Scan for the cell matching the given text and deliver its (X, Y) coordinate at center. 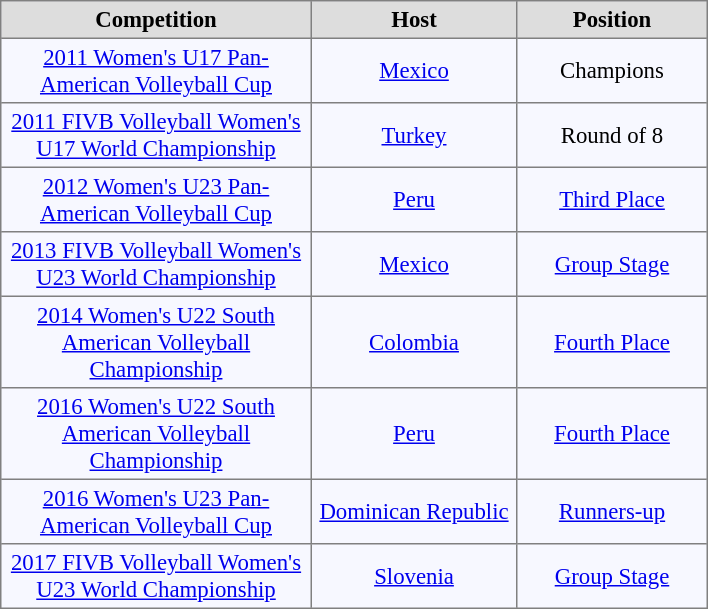
Round of 8 (612, 135)
Runners-up (612, 511)
Slovenia (414, 576)
2012 Women's U23 Pan-American Volleyball Cup (156, 199)
2011 FIVB Volleyball Women's U17 World Championship (156, 135)
2013 FIVB Volleyball Women's U23 World Championship (156, 264)
2014 Women's U22 South American Volleyball Championship (156, 342)
2016 Women's U22 South American Volleyball Championship (156, 434)
Turkey (414, 135)
Host (414, 20)
Colombia (414, 342)
Champions (612, 70)
Position (612, 20)
2017 FIVB Volleyball Women's U23 World Championship (156, 576)
Dominican Republic (414, 511)
Competition (156, 20)
Third Place (612, 199)
2011 Women's U17 Pan-American Volleyball Cup (156, 70)
2016 Women's U23 Pan-American Volleyball Cup (156, 511)
